Extract the (x, y) coordinate from the center of the cell holding the provided text.  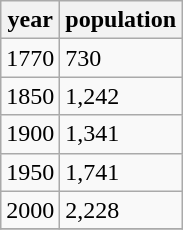
2000 (30, 210)
year (30, 20)
1,741 (121, 172)
730 (121, 58)
1850 (30, 96)
2,228 (121, 210)
population (121, 20)
1,341 (121, 134)
1950 (30, 172)
1770 (30, 58)
1900 (30, 134)
1,242 (121, 96)
